Return the (x, y) coordinate for the center point of the cell that contains the specified text.  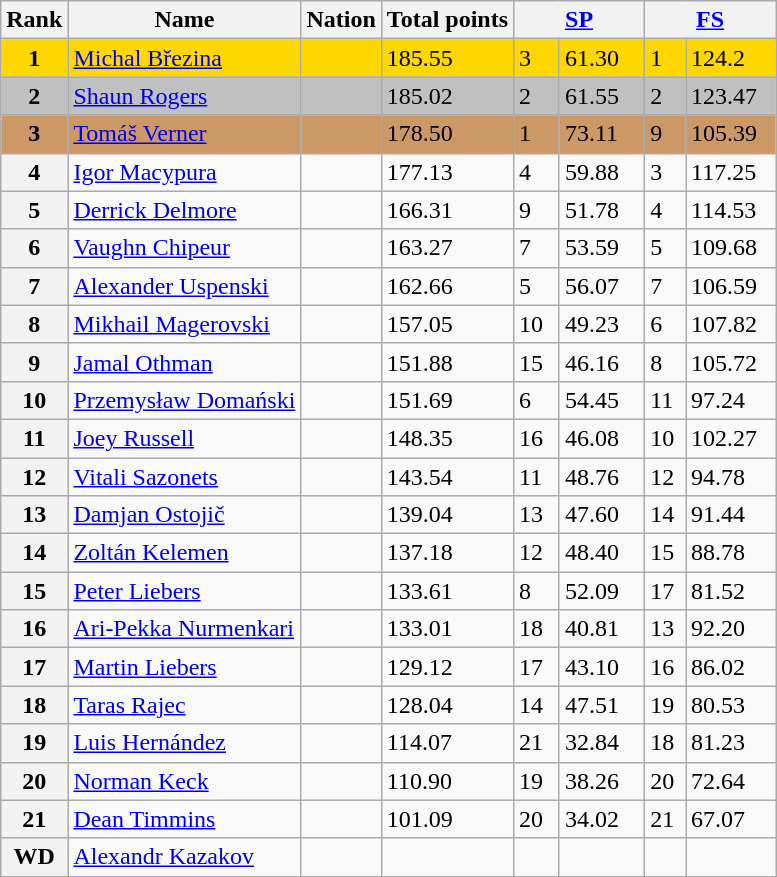
88.78 (731, 553)
114.07 (447, 743)
Damjan Ostojič (184, 515)
47.60 (602, 515)
106.59 (731, 286)
185.02 (447, 96)
Nation (341, 20)
Alexander Uspenski (184, 286)
51.78 (602, 210)
Taras Rajec (184, 705)
38.26 (602, 781)
137.18 (447, 553)
81.52 (731, 591)
53.59 (602, 248)
WD (34, 857)
SP (580, 20)
59.88 (602, 172)
Tomáš Verner (184, 134)
67.07 (731, 819)
46.08 (602, 438)
47.51 (602, 705)
101.09 (447, 819)
72.64 (731, 781)
177.13 (447, 172)
178.50 (447, 134)
157.05 (447, 324)
139.04 (447, 515)
73.11 (602, 134)
32.84 (602, 743)
43.10 (602, 667)
61.55 (602, 96)
Shaun Rogers (184, 96)
81.23 (731, 743)
Name (184, 20)
Rank (34, 20)
109.68 (731, 248)
162.66 (447, 286)
49.23 (602, 324)
163.27 (447, 248)
Dean Timmins (184, 819)
133.01 (447, 629)
Vaughn Chipeur (184, 248)
Norman Keck (184, 781)
114.53 (731, 210)
Ari-Pekka Nurmenkari (184, 629)
123.47 (731, 96)
34.02 (602, 819)
148.35 (447, 438)
Derrick Delmore (184, 210)
Przemysław Domański (184, 400)
48.76 (602, 477)
52.09 (602, 591)
94.78 (731, 477)
Luis Hernández (184, 743)
Martin Liebers (184, 667)
97.24 (731, 400)
86.02 (731, 667)
151.88 (447, 362)
110.90 (447, 781)
61.30 (602, 58)
133.61 (447, 591)
92.20 (731, 629)
Alexandr Kazakov (184, 857)
56.07 (602, 286)
Total points (447, 20)
40.81 (602, 629)
Michal Březina (184, 58)
Igor Macypura (184, 172)
124.2 (731, 58)
105.39 (731, 134)
102.27 (731, 438)
Joey Russell (184, 438)
Jamal Othman (184, 362)
46.16 (602, 362)
107.82 (731, 324)
Vitali Sazonets (184, 477)
Zoltán Kelemen (184, 553)
105.72 (731, 362)
80.53 (731, 705)
166.31 (447, 210)
91.44 (731, 515)
151.69 (447, 400)
117.25 (731, 172)
54.45 (602, 400)
128.04 (447, 705)
Peter Liebers (184, 591)
143.54 (447, 477)
129.12 (447, 667)
185.55 (447, 58)
FS (710, 20)
Mikhail Magerovski (184, 324)
48.40 (602, 553)
